Output the [X, Y] coordinate of the center of the cell containing the given text.  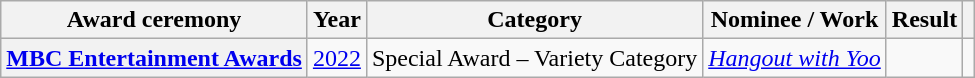
Special Award – Variety Category [534, 58]
Award ceremony [154, 20]
Nominee / Work [795, 20]
Result [924, 20]
Year [336, 20]
MBC Entertainment Awards [154, 58]
2022 [336, 58]
Category [534, 20]
Hangout with Yoo [795, 58]
